Pinpoint the cell where the given text exists, returning its (x, y) midpoint coordinate. 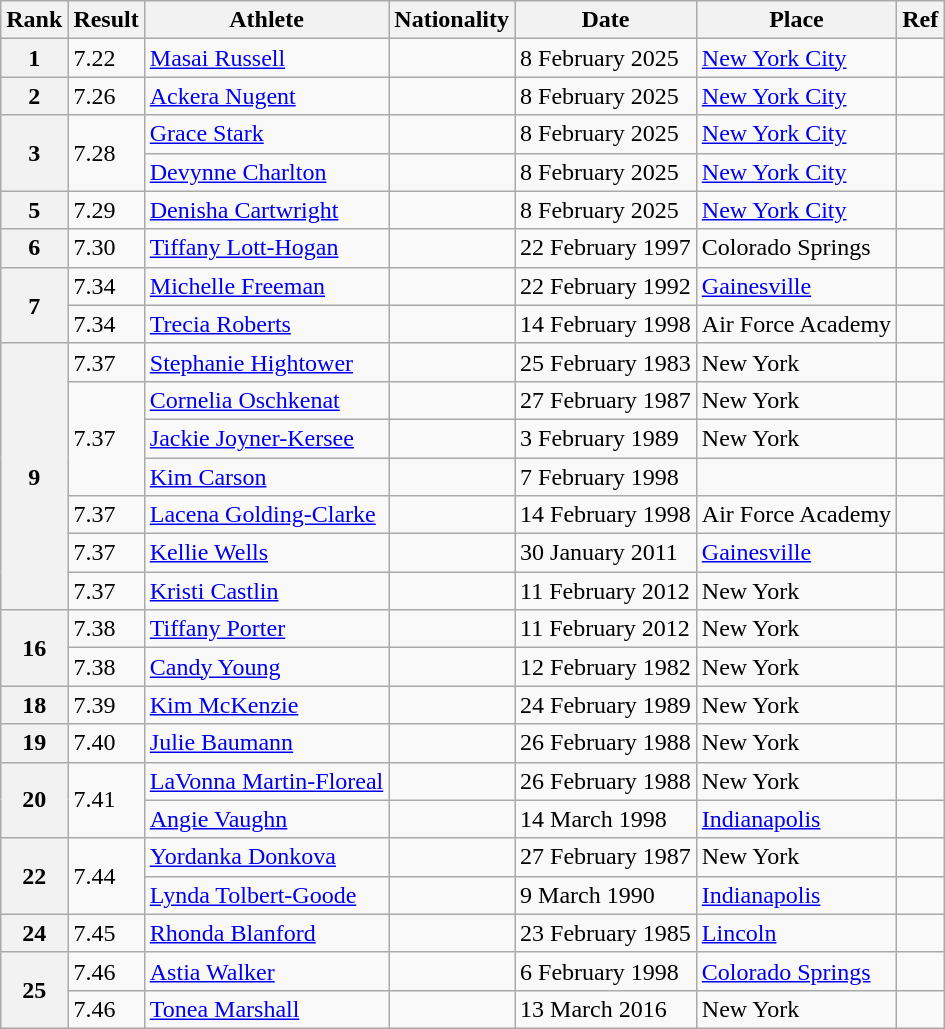
3 (34, 153)
22 February 1992 (606, 286)
6 February 1998 (606, 971)
Lincoln (796, 933)
7.26 (106, 96)
Rhonda Blanford (266, 933)
Ackera Nugent (266, 96)
Date (606, 20)
Athlete (266, 20)
Tiffany Porter (266, 629)
Kim McKenzie (266, 705)
7.30 (106, 248)
Jackie Joyner-Kersee (266, 438)
25 (34, 990)
Ref (920, 20)
5 (34, 210)
Astia Walker (266, 971)
Devynne Charlton (266, 172)
12 February 1982 (606, 667)
Result (106, 20)
Yordanka Donkova (266, 857)
23 February 1985 (606, 933)
Kellie Wells (266, 553)
14 March 1998 (606, 819)
7.40 (106, 743)
22 February 1997 (606, 248)
Trecia Roberts (266, 324)
25 February 1983 (606, 362)
1 (34, 58)
7.41 (106, 800)
6 (34, 248)
7.29 (106, 210)
16 (34, 648)
Lacena Golding-Clarke (266, 515)
22 (34, 876)
19 (34, 743)
2 (34, 96)
Julie Baumann (266, 743)
Tiffany Lott-Hogan (266, 248)
13 March 2016 (606, 1009)
7.44 (106, 876)
Tonea Marshall (266, 1009)
Masai Russell (266, 58)
9 March 1990 (606, 895)
Cornelia Oschkenat (266, 400)
18 (34, 705)
7.39 (106, 705)
7.45 (106, 933)
Stephanie Hightower (266, 362)
24 February 1989 (606, 705)
9 (34, 476)
20 (34, 800)
Kristi Castlin (266, 591)
Rank (34, 20)
Grace Stark (266, 134)
Candy Young (266, 667)
Kim Carson (266, 477)
3 February 1989 (606, 438)
7 February 1998 (606, 477)
24 (34, 933)
Denisha Cartwright (266, 210)
Michelle Freeman (266, 286)
LaVonna Martin-Floreal (266, 781)
7 (34, 305)
Nationality (452, 20)
Angie Vaughn (266, 819)
7.28 (106, 153)
30 January 2011 (606, 553)
7.22 (106, 58)
Place (796, 20)
Lynda Tolbert-Goode (266, 895)
